Search for the cell housing the specified text and yield its [X, Y] center coordinate. 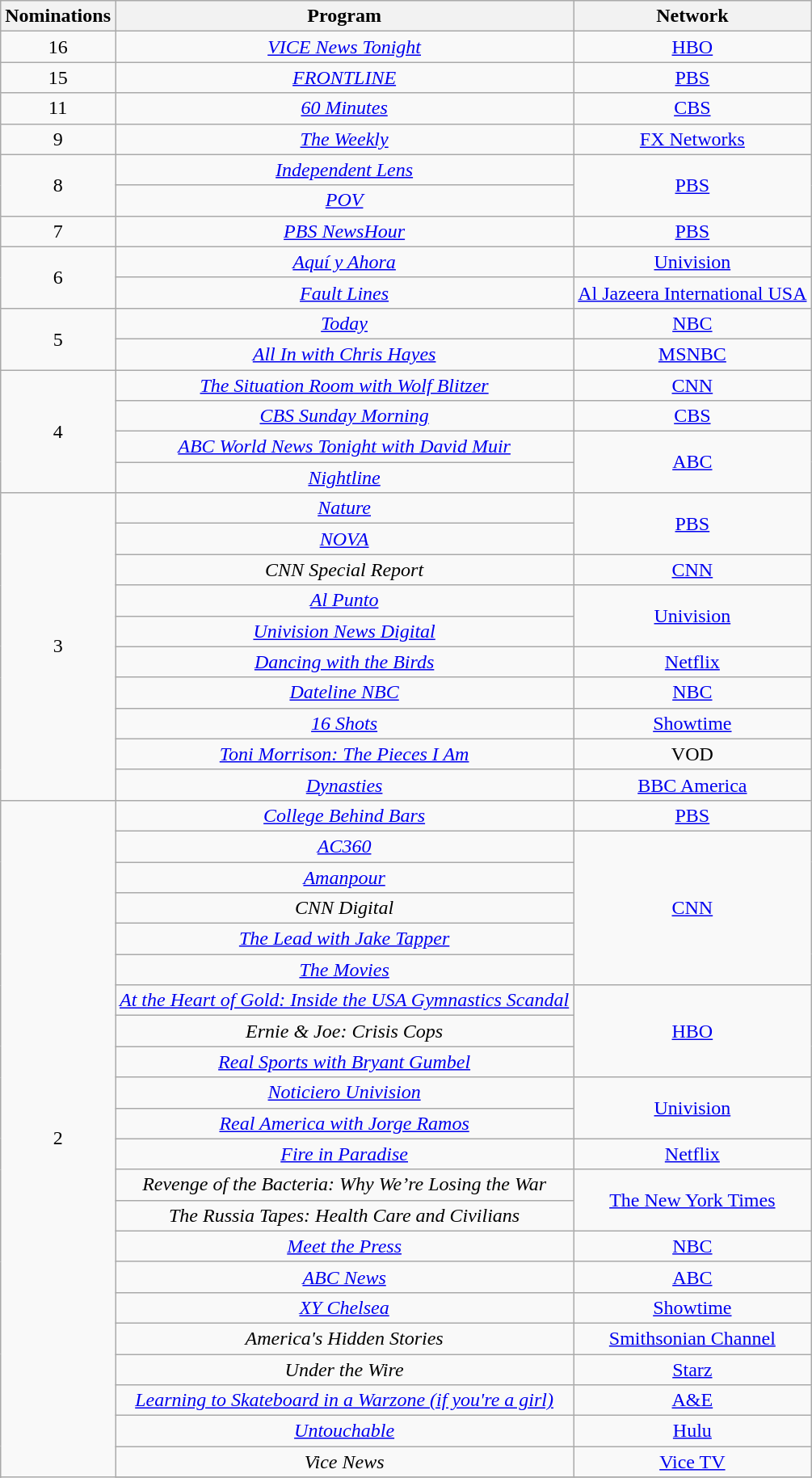
XY Chelsea [344, 1307]
Learning to Skateboard in a Warzone (if you're a girl) [344, 1400]
Hulu [692, 1431]
8 [58, 185]
MSNBC [692, 354]
PBS NewsHour [344, 231]
Nominations [58, 16]
The Situation Room with Wolf Blitzer [344, 385]
America's Hidden Stories [344, 1338]
CBS Sunday Morning [344, 416]
Today [344, 323]
The Russia Tapes: Health Care and Civilians [344, 1215]
The Weekly [344, 139]
BBC America [692, 785]
Fire in Paradise [344, 1154]
9 [58, 139]
Independent Lens [344, 170]
A&E [692, 1400]
AC360 [344, 846]
The New York Times [692, 1200]
Real America with Jorge Ramos [344, 1123]
Dancing with the Birds [344, 662]
6 [58, 277]
Under the Wire [344, 1370]
Vice TV [692, 1462]
Nature [344, 508]
7 [58, 231]
3 [58, 646]
16 [58, 47]
FRONTLINE [344, 78]
Dateline NBC [344, 693]
VOD [692, 754]
At the Heart of Gold: Inside the USA Gymnastics Scandal [344, 1000]
The Movies [344, 970]
Aquí y Ahora [344, 262]
Revenge of the Bacteria: Why We’re Losing the War [344, 1185]
ABC World News Tonight with David Muir [344, 447]
16 Shots [344, 723]
Toni Morrison: The Pieces I Am [344, 754]
Starz [692, 1370]
VICE News Tonight [344, 47]
11 [58, 108]
College Behind Bars [344, 815]
NOVA [344, 539]
Noticiero Univision [344, 1093]
Fault Lines [344, 293]
CNN Special Report [344, 570]
POV [344, 200]
2 [58, 1138]
The Lead with Jake Tapper [344, 939]
Vice News [344, 1462]
Ernie & Joe: Crisis Cops [344, 1031]
Untouchable [344, 1431]
CNN Digital [344, 908]
15 [58, 78]
ABC News [344, 1277]
Amanpour [344, 877]
All In with Chris Hayes [344, 354]
Meet the Press [344, 1246]
Real Sports with Bryant Gumbel [344, 1062]
5 [58, 339]
FX Networks [692, 139]
Al Punto [344, 600]
60 Minutes [344, 108]
Univision News Digital [344, 631]
Nightline [344, 478]
Program [344, 16]
Smithsonian Channel [692, 1338]
Al Jazeera International USA [692, 293]
Dynasties [344, 785]
4 [58, 432]
Network [692, 16]
